From the cell containing the given text, extract its center point as (X, Y) coordinate. 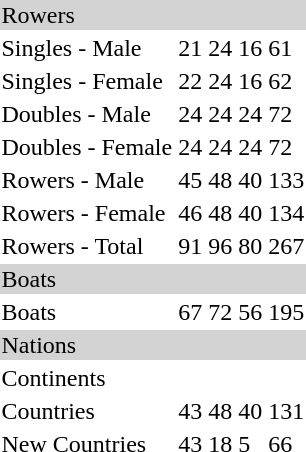
61 (286, 48)
Doubles - Male (87, 114)
Rowers (153, 15)
133 (286, 180)
46 (190, 213)
96 (220, 246)
Rowers - Total (87, 246)
Doubles - Female (87, 147)
134 (286, 213)
267 (286, 246)
Continents (87, 378)
21 (190, 48)
56 (250, 312)
67 (190, 312)
Singles - Female (87, 81)
43 (190, 411)
Rowers - Male (87, 180)
195 (286, 312)
45 (190, 180)
91 (190, 246)
22 (190, 81)
Singles - Male (87, 48)
Rowers - Female (87, 213)
62 (286, 81)
Countries (87, 411)
80 (250, 246)
Nations (153, 345)
131 (286, 411)
